Search for the cell housing the specified text and yield its [x, y] center coordinate. 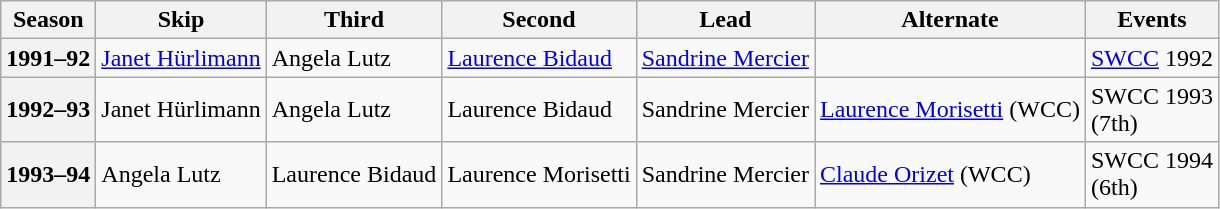
Alternate [950, 20]
Lead [725, 20]
1992–93 [48, 110]
Events [1152, 20]
Second [539, 20]
Laurence Morisetti (WCC) [950, 110]
Claude Orizet (WCC) [950, 174]
Skip [181, 20]
1993–94 [48, 174]
Season [48, 20]
SWCC 1992 [1152, 58]
Laurence Morisetti [539, 174]
Third [354, 20]
SWCC 1994 (6th) [1152, 174]
1991–92 [48, 58]
SWCC 1993 (7th) [1152, 110]
